Return [x, y] of the center of cell containing provided text 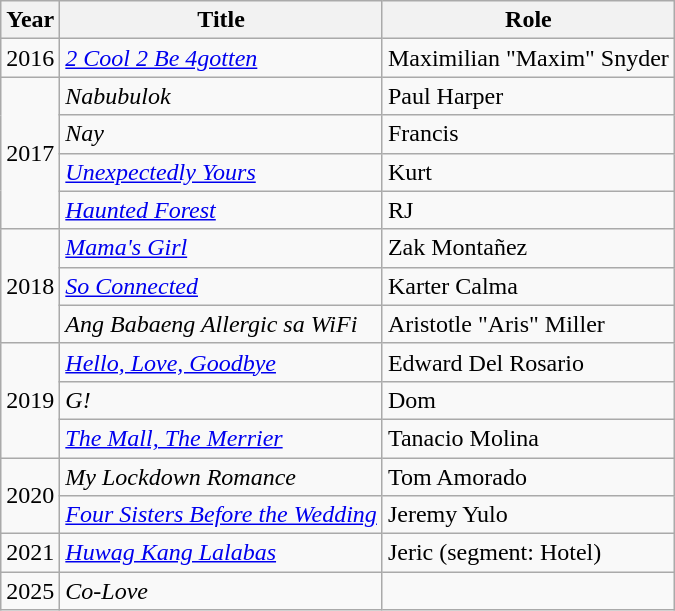
Haunted Forest [222, 210]
Karter Calma [528, 286]
2016 [30, 58]
2018 [30, 286]
Four Sisters Before the Wedding [222, 515]
Paul Harper [528, 96]
Co-Love [222, 591]
2020 [30, 496]
2 Cool 2 Be 4gotten [222, 58]
Jeric (segment: Hotel) [528, 553]
2025 [30, 591]
Tom Amorado [528, 477]
2021 [30, 553]
Year [30, 20]
G! [222, 400]
Hello, Love, Goodbye [222, 362]
Kurt [528, 172]
Role [528, 20]
Huwag Kang Lalabas [222, 553]
Dom [528, 400]
Edward Del Rosario [528, 362]
Maximilian "Maxim" Snyder [528, 58]
Zak Montañez [528, 248]
My Lockdown Romance [222, 477]
Unexpectedly Yours [222, 172]
Aristotle "Aris" Miller [528, 324]
Ang Babaeng Allergic sa WiFi [222, 324]
So Connected [222, 286]
Mama's Girl [222, 248]
RJ [528, 210]
2017 [30, 153]
Title [222, 20]
Francis [528, 134]
Jeremy Yulo [528, 515]
Nabubulok [222, 96]
2019 [30, 400]
The Mall, The Merrier [222, 438]
Tanacio Molina [528, 438]
Nay [222, 134]
